Extract the (X, Y) coordinate from the center of the cell holding the provided text.  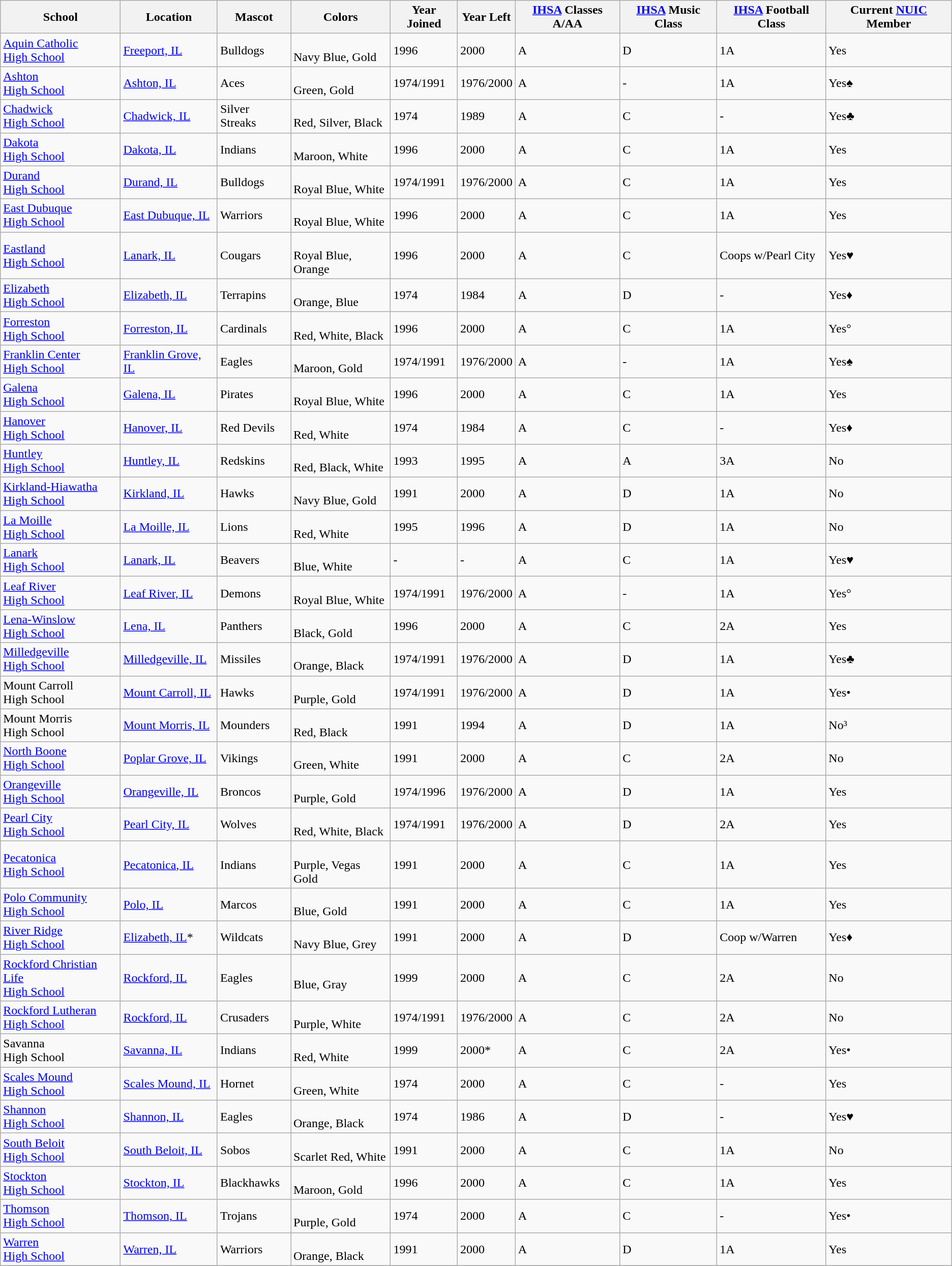
Dakota, IL (169, 149)
Blue, Gray (341, 977)
Red, Black, White (341, 461)
ForrestonHigh School (61, 328)
HuntleyHigh School (61, 461)
Milledgeville, IL (169, 659)
Chadwick, IL (169, 116)
La MoilleHigh School (61, 527)
Colors (341, 17)
Rockford Christian LifeHigh School (61, 977)
East DubuqueHigh School (61, 216)
AshtonHigh School (61, 83)
Year Left (486, 17)
Cardinals (254, 328)
Elizabeth, IL (169, 295)
DurandHigh School (61, 182)
Leaf River, IL (169, 593)
ChadwickHigh School (61, 116)
Purple, White (341, 1018)
Franklin CenterHigh School (61, 361)
Purple, Vegas Gold (341, 864)
School (61, 17)
Scales MoundHigh School (61, 1084)
GalenaHigh School (61, 395)
Thomson, IL (169, 1216)
Pirates (254, 395)
Wolves (254, 825)
Demons (254, 593)
Coop w/Warren (771, 938)
ShannonHigh School (61, 1117)
Silver Streaks (254, 116)
Scarlet Red, White (341, 1150)
East Dubuque, IL (169, 216)
Savanna, IL (169, 1050)
Blue, White (341, 560)
Blackhawks (254, 1183)
IHSA Classes A/AA (568, 17)
Franklin Grove, IL (169, 361)
Mount MorrisHigh School (61, 725)
Mount Morris, IL (169, 725)
OrangevilleHigh School (61, 791)
Aces (254, 83)
Hornet (254, 1084)
Wildcats (254, 938)
3A (771, 461)
Coops w/Pearl City (771, 255)
1993 (424, 461)
La Moille, IL (169, 527)
StocktonHigh School (61, 1183)
PecatonicaHigh School (61, 864)
Panthers (254, 626)
Lions (254, 527)
WarrenHigh School (61, 1249)
Red, Silver, Black (341, 116)
Polo, IL (169, 904)
Huntley, IL (169, 461)
North BooneHigh School (61, 759)
Marcos (254, 904)
Ashton, IL (169, 83)
Lena-WinslowHigh School (61, 626)
Green, Gold (341, 83)
Warren, IL (169, 1249)
1974/1996 (424, 791)
Current NUIC Member (889, 17)
Hanover, IL (169, 427)
HanoverHigh School (61, 427)
Mounders (254, 725)
Maroon, White (341, 149)
Black, Gold (341, 626)
Cougars (254, 255)
LanarkHigh School (61, 560)
Pearl City, IL (169, 825)
Mount CarrollHigh School (61, 692)
1994 (486, 725)
Crusaders (254, 1018)
Leaf RiverHigh School (61, 593)
Mascot (254, 17)
River RidgeHigh School (61, 938)
Aquin CatholicHigh School (61, 50)
Sobos (254, 1150)
Freeport, IL (169, 50)
Pearl CityHigh School (61, 825)
Shannon, IL (169, 1117)
Stockton, IL (169, 1183)
Elizabeth, IL* (169, 938)
Orange, Blue (341, 295)
Redskins (254, 461)
ElizabethHigh School (61, 295)
Mount Carroll, IL (169, 692)
1986 (486, 1117)
Orangeville, IL (169, 791)
No³ (889, 725)
Durand, IL (169, 182)
Navy Blue, Grey (341, 938)
Kirkland-HiawathaHigh School (61, 494)
Scales Mound, IL (169, 1084)
Red, Black (341, 725)
South BeloitHigh School (61, 1150)
Vikings (254, 759)
Polo CommunityHigh School (61, 904)
Galena, IL (169, 395)
South Beloit, IL (169, 1150)
Kirkland, IL (169, 494)
DakotaHigh School (61, 149)
Trojans (254, 1216)
Lena, IL (169, 626)
Missiles (254, 659)
Rockford LutheranHigh School (61, 1018)
Blue, Gold (341, 904)
2000* (486, 1050)
Terrapins (254, 295)
Pecatonica, IL (169, 864)
Beavers (254, 560)
IHSA Football Class (771, 17)
Poplar Grove, IL (169, 759)
IHSA Music Class (668, 17)
Forreston, IL (169, 328)
Red Devils (254, 427)
1989 (486, 116)
Broncos (254, 791)
Location (169, 17)
Royal Blue, Orange (341, 255)
MilledgevilleHigh School (61, 659)
Year Joined (424, 17)
SavannaHigh School (61, 1050)
EastlandHigh School (61, 255)
ThomsonHigh School (61, 1216)
